Determine the (X, Y) coordinate at the center of the cell enclosing the given text.  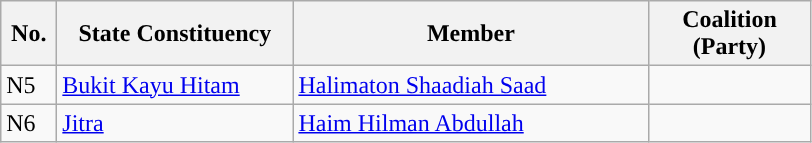
N6 (29, 123)
Member (471, 34)
State Constituency (175, 34)
Jitra (175, 123)
Halimaton Shaadiah Saad (471, 85)
N5 (29, 85)
Coalition (Party) (730, 34)
Haim Hilman Abdullah (471, 123)
No. (29, 34)
Bukit Kayu Hitam (175, 85)
